Scan for the cell matching the given text and deliver its [X, Y] coordinate at center. 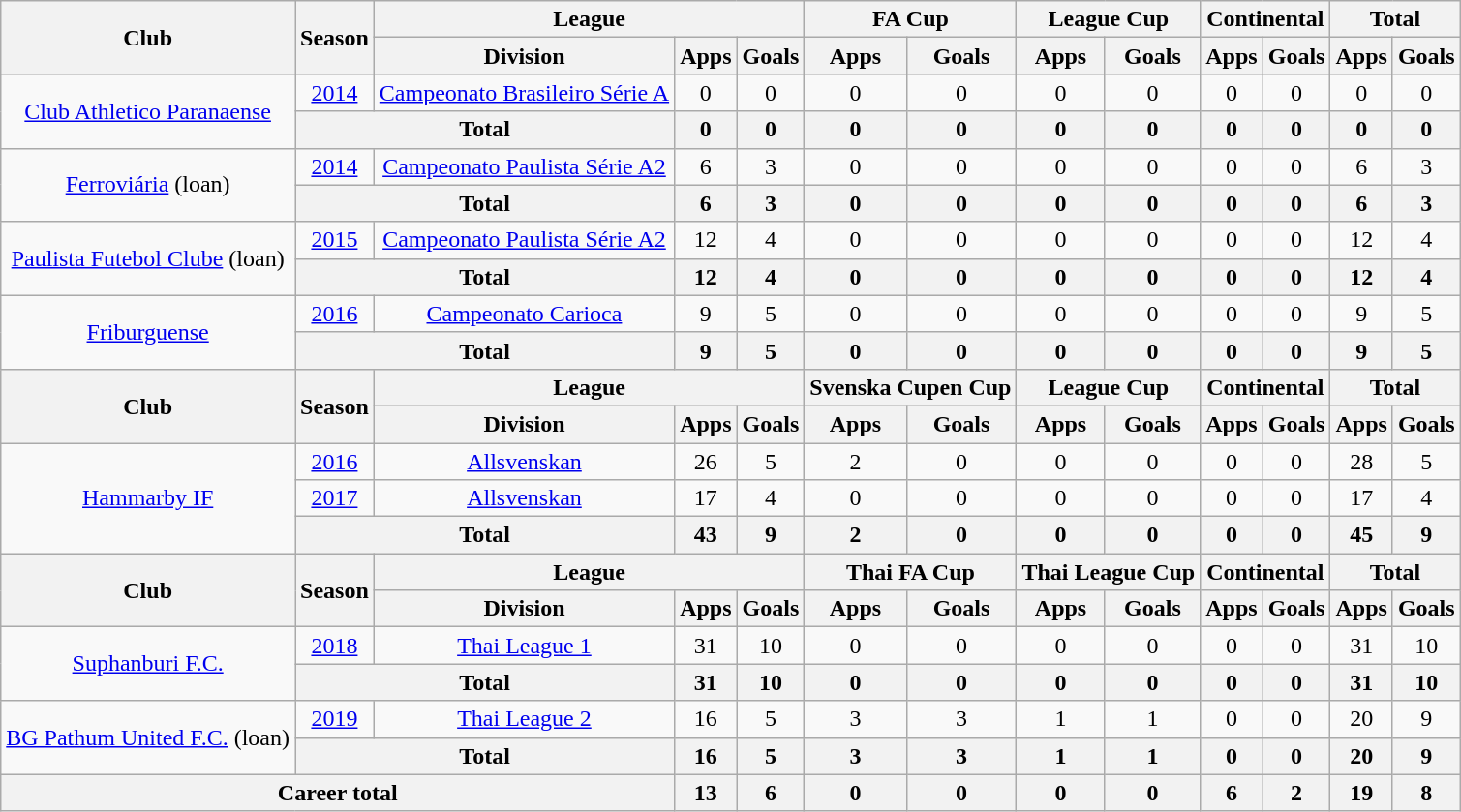
8 [1426, 793]
Thai FA Cup [910, 572]
26 [706, 462]
BG Pathum United F.C. (loan) [148, 737]
28 [1361, 462]
Campeonato Carioca [524, 314]
2018 [335, 646]
FA Cup [910, 19]
Friburguense [148, 332]
Hammarby IF [148, 498]
Svenska Cupen Cup [910, 387]
13 [706, 793]
Suphanburi F.C. [148, 664]
2017 [335, 498]
Thai League 2 [524, 719]
Career total [338, 793]
45 [1361, 535]
Paulista Futebol Clube (loan) [148, 258]
43 [706, 535]
Club Athletico Paranaense [148, 111]
19 [1361, 793]
Ferroviária (loan) [148, 185]
2015 [335, 240]
Campeonato Brasileiro Série A [524, 93]
2019 [335, 719]
Thai League 1 [524, 646]
Thai League Cup [1109, 572]
